Pinpoint the cell where the given text exists, returning its (x, y) midpoint coordinate. 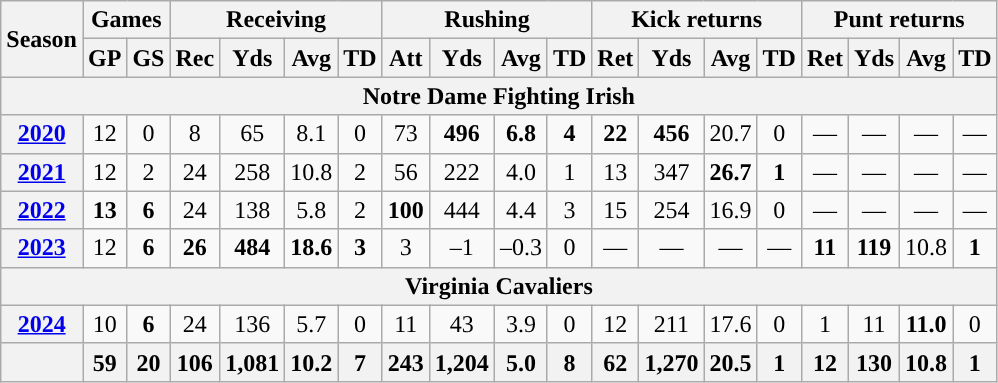
Virginia Cavaliers (499, 286)
496 (462, 134)
6.8 (520, 134)
Games (126, 20)
7 (360, 362)
62 (616, 362)
136 (252, 324)
GP (104, 58)
2022 (42, 210)
59 (104, 362)
Notre Dame Fighting Irish (499, 96)
119 (874, 248)
4.0 (520, 172)
4 (569, 134)
Rushing (487, 20)
43 (462, 324)
5.8 (312, 210)
Receiving (276, 20)
243 (406, 362)
11.0 (926, 324)
5.7 (312, 324)
–1 (462, 248)
5.0 (520, 362)
2021 (42, 172)
211 (672, 324)
65 (252, 134)
484 (252, 248)
258 (252, 172)
Att (406, 58)
20.7 (730, 134)
347 (672, 172)
106 (195, 362)
17.6 (730, 324)
Punt returns (899, 20)
8.1 (312, 134)
10.2 (312, 362)
–0.3 (520, 248)
456 (672, 134)
20.5 (730, 362)
18.6 (312, 248)
254 (672, 210)
Rec (195, 58)
138 (252, 210)
444 (462, 210)
2020 (42, 134)
GS (148, 58)
3.9 (520, 324)
1,081 (252, 362)
15 (616, 210)
22 (616, 134)
4.4 (520, 210)
Kick returns (697, 20)
16.9 (730, 210)
73 (406, 134)
Season (42, 39)
222 (462, 172)
1,270 (672, 362)
1,204 (462, 362)
130 (874, 362)
56 (406, 172)
100 (406, 210)
20 (148, 362)
2024 (42, 324)
10 (104, 324)
2023 (42, 248)
26 (195, 248)
26.7 (730, 172)
